Return [x, y] of the center of cell containing provided text 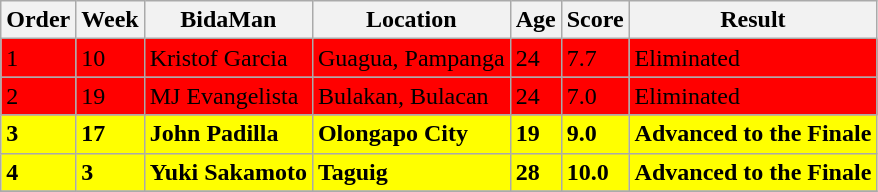
Location [411, 20]
Olongapo City [411, 134]
28 [536, 172]
John Padilla [228, 134]
7.0 [595, 96]
Kristof Garcia [228, 58]
Yuki Sakamoto [228, 172]
4 [38, 172]
1 [38, 58]
MJ Evangelista [228, 96]
Week [110, 20]
10.0 [595, 172]
17 [110, 134]
9.0 [595, 134]
BidaMan [228, 20]
Age [536, 20]
Result [753, 20]
Bulakan, Bulacan [411, 96]
7.7 [595, 58]
Order [38, 20]
Taguig [411, 172]
2 [38, 96]
10 [110, 58]
Score [595, 20]
Guagua, Pampanga [411, 58]
